From the cell containing the given text, extract its center point as [x, y] coordinate. 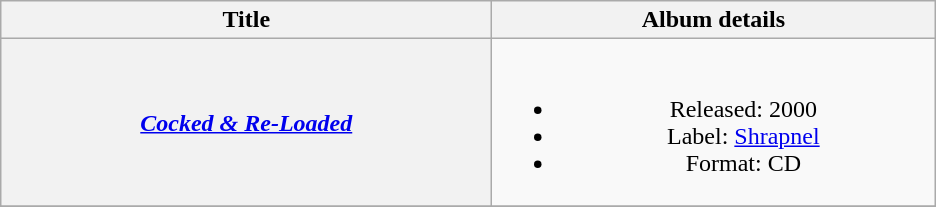
Title [246, 20]
Released: 2000Label: ShrapnelFormat: CD [714, 122]
Album details [714, 20]
Cocked & Re-Loaded [246, 122]
